Search for the cell housing the specified text and yield its (X, Y) center coordinate. 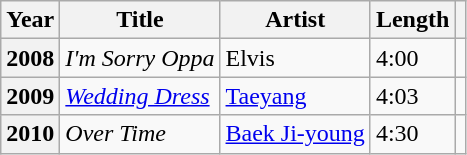
4:00 (412, 58)
2008 (30, 58)
Elvis (295, 58)
Length (412, 20)
Baek Ji-young (295, 134)
Artist (295, 20)
Year (30, 20)
Over Time (140, 134)
4:03 (412, 96)
2009 (30, 96)
Title (140, 20)
Wedding Dress (140, 96)
Taeyang (295, 96)
I'm Sorry Oppa (140, 58)
4:30 (412, 134)
2010 (30, 134)
